Locate the cell with the specified text and output its [x, y] center coordinate. 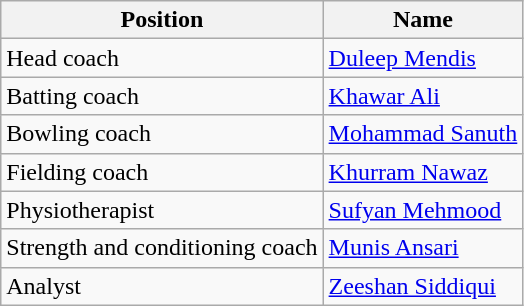
Physiotherapist [162, 210]
Fielding coach [162, 172]
Bowling coach [162, 134]
Zeeshan Siddiqui [423, 286]
Khawar Ali [423, 96]
Duleep Mendis [423, 58]
Strength and conditioning coach [162, 248]
Munis Ansari [423, 248]
Head coach [162, 58]
Sufyan Mehmood [423, 210]
Analyst [162, 286]
Position [162, 20]
Name [423, 20]
Mohammad Sanuth [423, 134]
Khurram Nawaz [423, 172]
Batting coach [162, 96]
